Scan for the cell matching the given text and deliver its [x, y] coordinate at center. 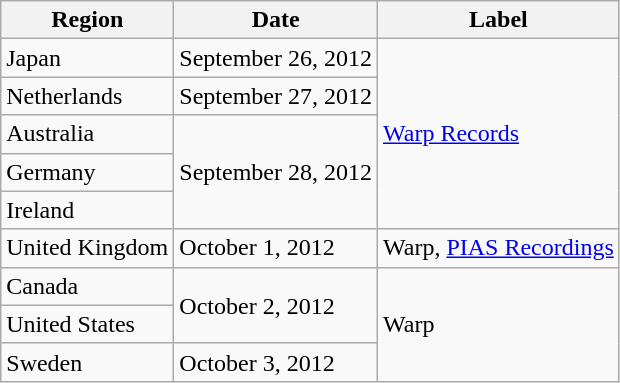
Canada [88, 286]
Label [499, 20]
United States [88, 324]
Ireland [88, 210]
October 3, 2012 [276, 362]
September 27, 2012 [276, 96]
September 28, 2012 [276, 172]
Region [88, 20]
Germany [88, 172]
Date [276, 20]
October 2, 2012 [276, 305]
September 26, 2012 [276, 58]
Japan [88, 58]
Warp Records [499, 134]
Australia [88, 134]
Netherlands [88, 96]
United Kingdom [88, 248]
Warp, PIAS Recordings [499, 248]
Warp [499, 324]
October 1, 2012 [276, 248]
Sweden [88, 362]
